Output the (X, Y) coordinate of the center of the cell containing the given text.  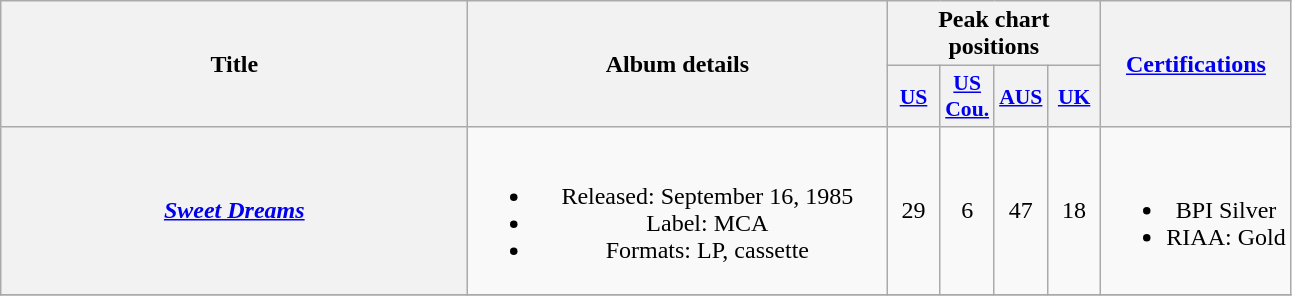
Released: September 16, 1985Label: MCAFormats: LP, cassette (678, 210)
USCou. (967, 96)
6 (967, 210)
Sweet Dreams (234, 210)
18 (1074, 210)
29 (914, 210)
UK (1074, 96)
Album details (678, 64)
Title (234, 64)
Certifications (1196, 64)
AUS (1020, 96)
Peak chartpositions (994, 34)
BPI SilverRIAA: Gold (1196, 210)
47 (1020, 210)
US (914, 96)
